Return (x, y) of the center of cell containing provided text 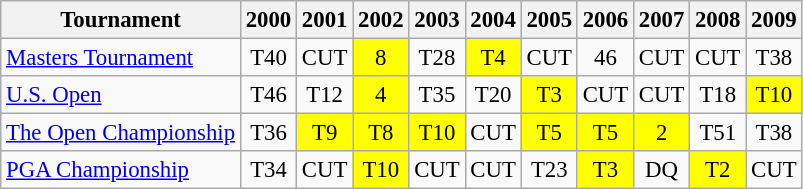
4 (381, 95)
T2 (718, 170)
T20 (493, 95)
2009 (774, 20)
2001 (325, 20)
46 (605, 58)
T36 (268, 133)
2 (661, 133)
T12 (325, 95)
T18 (718, 95)
Tournament (121, 20)
T51 (718, 133)
T34 (268, 170)
U.S. Open (121, 95)
2007 (661, 20)
T40 (268, 58)
2000 (268, 20)
T23 (549, 170)
2003 (437, 20)
2002 (381, 20)
PGA Championship (121, 170)
2006 (605, 20)
T9 (325, 133)
T46 (268, 95)
2005 (549, 20)
Masters Tournament (121, 58)
8 (381, 58)
T28 (437, 58)
The Open Championship (121, 133)
2004 (493, 20)
DQ (661, 170)
2008 (718, 20)
T8 (381, 133)
T4 (493, 58)
T35 (437, 95)
